Return the (X, Y) coordinate for the center point of the cell that contains the specified text.  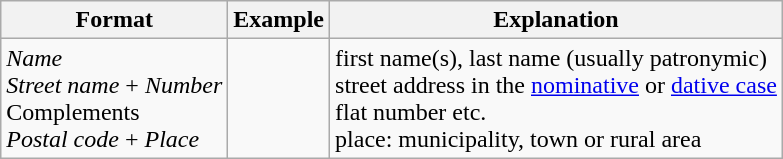
Format (114, 20)
NameStreet name + NumberComplementsPostal code + Place (114, 98)
Explanation (556, 20)
first name(s), last name (usually patronymic)street address in the nominative or dative caseflat number etc.place: municipality, town or rural area (556, 98)
Example (279, 20)
